From the cell containing the given text, extract its center point as (X, Y) coordinate. 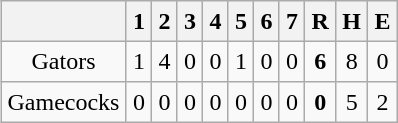
Gamecocks (64, 102)
H (352, 21)
R (320, 21)
8 (352, 61)
Gators (64, 61)
3 (190, 21)
E (383, 21)
7 (292, 21)
